Locate the cell with the specified text and output its (X, Y) center coordinate. 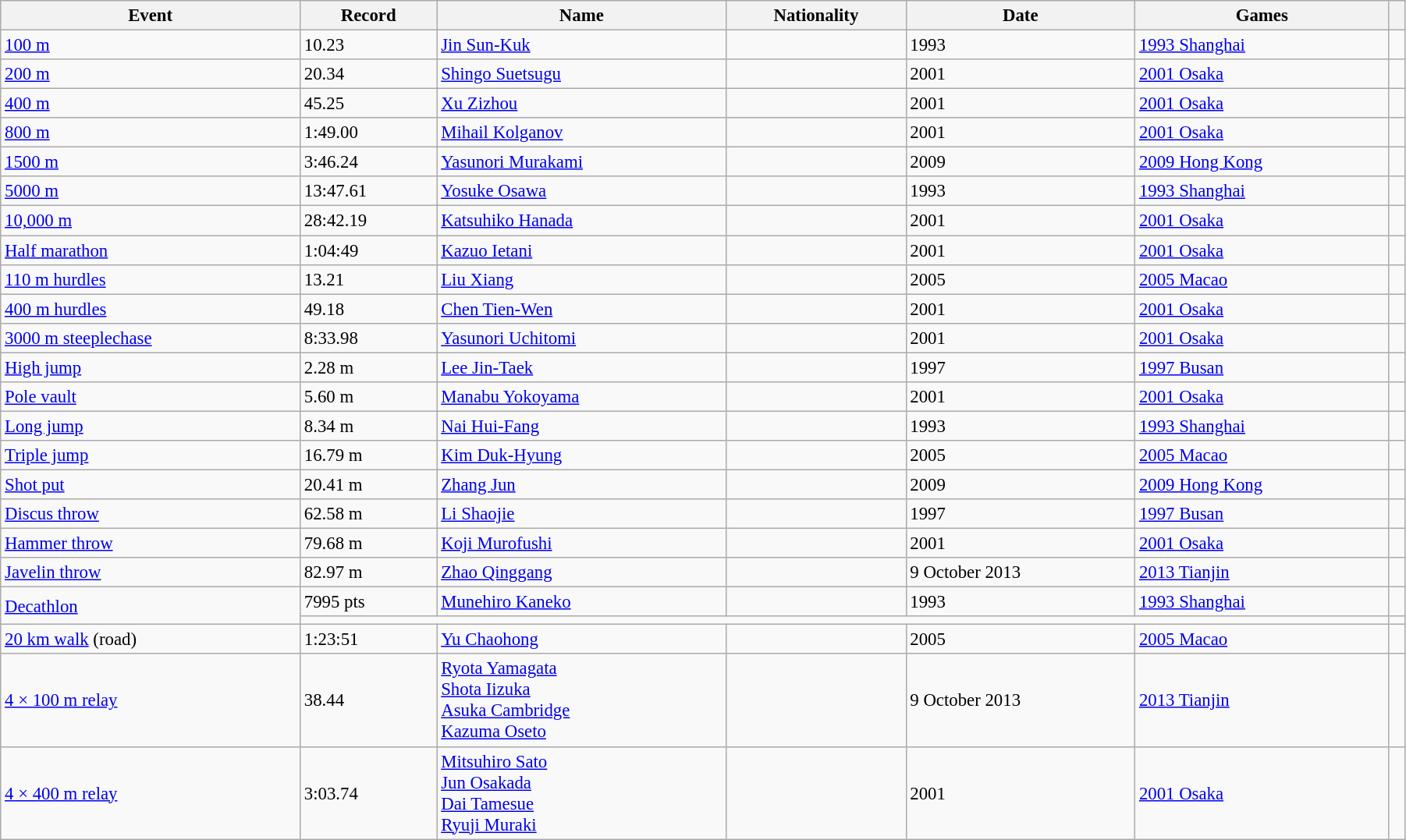
Nai Hui-Fang (582, 426)
400 m (151, 104)
Triple jump (151, 455)
1:49.00 (368, 133)
1:23:51 (368, 640)
Event (151, 16)
Zhang Jun (582, 484)
3:46.24 (368, 162)
Mitsuhiro SatoJun OsakadaDai TamesueRyuji Muraki (582, 792)
Mihail Kolganov (582, 133)
Lee Jin-Taek (582, 367)
Kazuo Ietani (582, 250)
1:04:49 (368, 250)
82.97 m (368, 572)
Zhao Qinggang (582, 572)
3:03.74 (368, 792)
Javelin throw (151, 572)
Discus throw (151, 514)
13.21 (368, 279)
Hammer throw (151, 544)
5.60 m (368, 397)
Kim Duk-Hyung (582, 455)
49.18 (368, 309)
Name (582, 16)
4 × 100 m relay (151, 700)
Manabu Yokoyama (582, 397)
Chen Tien-Wen (582, 309)
Li Shaojie (582, 514)
800 m (151, 133)
3000 m steeplechase (151, 338)
2.28 m (368, 367)
Katsuhiko Hanada (582, 221)
10.23 (368, 45)
20 km walk (road) (151, 640)
4 × 400 m relay (151, 792)
Liu Xiang (582, 279)
8:33.98 (368, 338)
Games (1262, 16)
Half marathon (151, 250)
62.58 m (368, 514)
8.34 m (368, 426)
Record (368, 16)
1500 m (151, 162)
16.79 m (368, 455)
Decathlon (151, 606)
100 m (151, 45)
20.41 m (368, 484)
Yu Chaohong (582, 640)
High jump (151, 367)
Jin Sun-Kuk (582, 45)
Nationality (816, 16)
Koji Murofushi (582, 544)
Shot put (151, 484)
Yasunori Uchitomi (582, 338)
400 m hurdles (151, 309)
7995 pts (368, 602)
10,000 m (151, 221)
38.44 (368, 700)
Long jump (151, 426)
Pole vault (151, 397)
28:42.19 (368, 221)
5000 m (151, 191)
Yasunori Murakami (582, 162)
Munehiro Kaneko (582, 602)
Shingo Suetsugu (582, 74)
13:47.61 (368, 191)
Yosuke Osawa (582, 191)
Date (1021, 16)
110 m hurdles (151, 279)
79.68 m (368, 544)
Xu Zizhou (582, 104)
Ryota YamagataShota IizukaAsuka CambridgeKazuma Oseto (582, 700)
20.34 (368, 74)
200 m (151, 74)
45.25 (368, 104)
